Locate the cell with the specified text and output its [x, y] center coordinate. 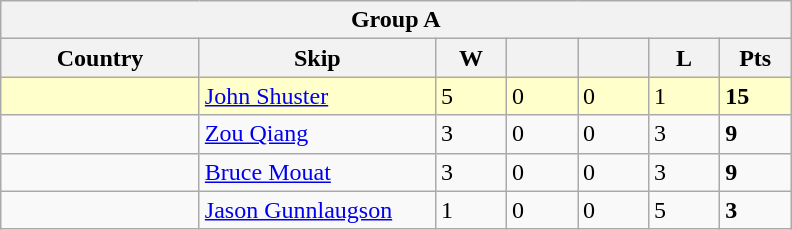
Country [100, 58]
Pts [756, 58]
Group A [396, 20]
L [684, 58]
Skip [317, 58]
W [470, 58]
15 [756, 96]
Zou Qiang [317, 134]
Bruce Mouat [317, 172]
John Shuster [317, 96]
Jason Gunnlaugson [317, 210]
